Scan for the cell matching the given text and deliver its [x, y] coordinate at center. 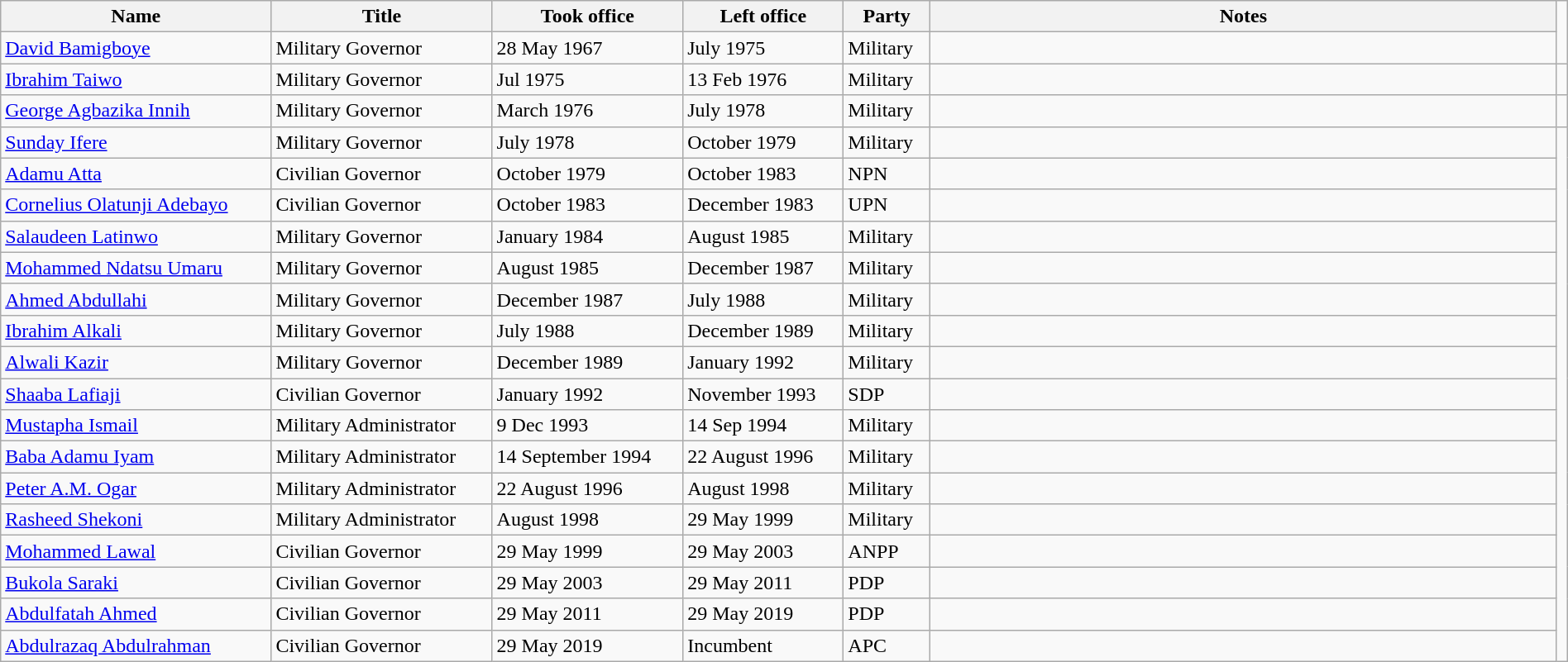
Name [136, 17]
UPN [887, 205]
Title [382, 17]
Alwali Kazir [136, 362]
Abdulfatah Ahmed [136, 614]
George Agbazika Innih [136, 111]
July 1975 [763, 48]
Abdulrazaq Abdulrahman [136, 645]
Sunday Ifere [136, 142]
Left office [763, 17]
Rasheed Shekoni [136, 520]
9 Dec 1993 [587, 426]
Ibrahim Alkali [136, 331]
NPN [887, 174]
ANPP [887, 551]
14 September 1994 [587, 457]
Shaaba Lafiaji [136, 394]
Party [887, 17]
Baba Adamu Iyam [136, 457]
Bukola Saraki [136, 583]
Mustapha Ismail [136, 426]
David Bamigboye [136, 48]
28 May 1967 [587, 48]
Salaudeen Latinwo [136, 236]
Mohammed Lawal [136, 551]
November 1993 [763, 394]
Mohammed Ndatsu Umaru [136, 268]
13 Feb 1976 [763, 79]
14 Sep 1994 [763, 426]
Incumbent [763, 645]
January 1984 [587, 236]
December 1983 [763, 205]
Notes [1243, 17]
Ahmed Abdullahi [136, 299]
SDP [887, 394]
Ibrahim Taiwo [136, 79]
APC [887, 645]
March 1976 [587, 111]
Adamu Atta [136, 174]
Jul 1975 [587, 79]
Peter A.M. Ogar [136, 488]
Took office [587, 17]
Cornelius Olatunji Adebayo [136, 205]
